Determine the (X, Y) coordinate at the center of the cell enclosing the given text.  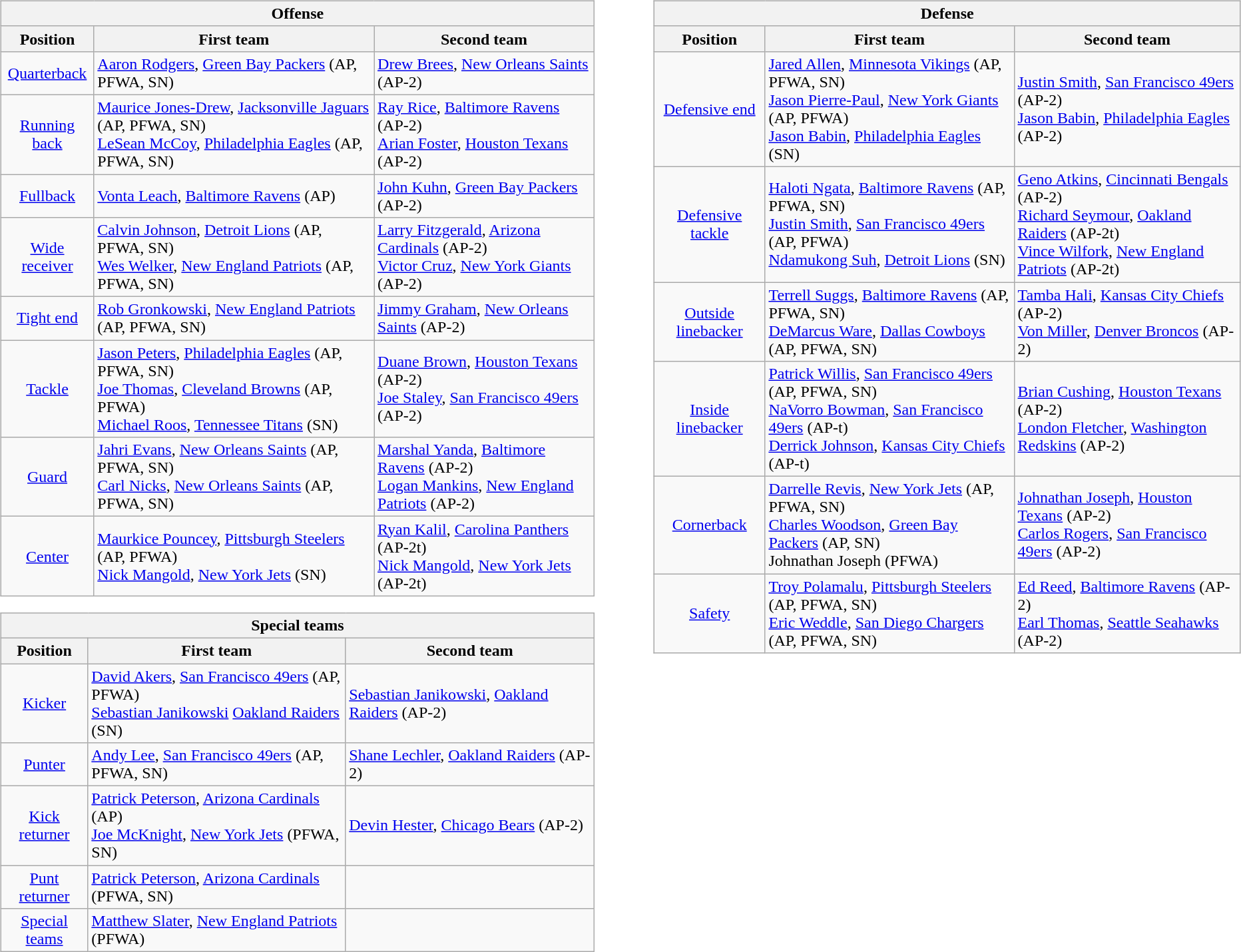
Devin Hester, Chicago Bears (AP-2) (470, 826)
Shane Lechler, Oakland Raiders (AP-2) (470, 764)
Patrick Willis, San Francisco 49ers (AP, PFWA, SN) NaVorro Bowman, San Francisco 49ers (AP-t) Derrick Johnson, Kansas City Chiefs (AP-t) (889, 419)
Center (47, 557)
Outside linebacker (710, 322)
Maurice Jones-Drew, Jacksonville Jaguars (AP, PFWA, SN)LeSean McCoy, Philadelphia Eagles (AP, PFWA, SN) (234, 134)
Ray Rice, Baltimore Ravens (AP-2)Arian Foster, Houston Texans (AP-2) (485, 134)
Justin Smith, San Francisco 49ers (AP-2) Jason Babin, Philadelphia Eagles (AP-2) (1127, 109)
Aaron Rodgers, Green Bay Packers (AP, PFWA, SN) (234, 73)
Sebastian Janikowski, Oakland Raiders (AP-2) (470, 703)
Running back (47, 134)
Maurkice Pouncey, Pittsburgh Steelers (AP, PFWA) Nick Mangold, New York Jets (SN) (234, 557)
Fullback (47, 196)
Brian Cushing, Houston Texans (AP-2) London Fletcher, Washington Redskins (AP-2) (1127, 419)
Matthew Slater, New England Patriots (PFWA) (217, 931)
Rob Gronkowski, New England Patriots (AP, PFWA, SN) (234, 318)
Offense (297, 13)
Tackle (47, 389)
Cornerback (710, 525)
Haloti Ngata, Baltimore Ravens (AP, PFWA, SN) Justin Smith, San Francisco 49ers (AP, PFWA) Ndamukong Suh, Detroit Lions (SN) (889, 224)
Geno Atkins, Cincinnati Bengals (AP-2) Richard Seymour, Oakland Raiders (AP-2t) Vince Wilfork, New England Patriots (AP-2t) (1127, 224)
Kicker (44, 703)
Punter (44, 764)
Kick returner (44, 826)
Terrell Suggs, Baltimore Ravens (AP, PFWA, SN) DeMarcus Ware, Dallas Cowboys (AP, PFWA, SN) (889, 322)
Inside linebacker (710, 419)
Jason Peters, Philadelphia Eagles (AP, PFWA, SN)Joe Thomas, Cleveland Browns (AP, PFWA)Michael Roos, Tennessee Titans (SN) (234, 389)
Patrick Peterson, Arizona Cardinals (PFWA, SN) (217, 887)
Jared Allen, Minnesota Vikings (AP, PFWA, SN) Jason Pierre-Paul, New York Giants (AP, PFWA) Jason Babin, Philadelphia Eagles (SN) (889, 109)
Jimmy Graham, New Orleans Saints (AP-2) (485, 318)
Wide receiver (47, 257)
Marshal Yanda, Baltimore Ravens (AP-2)Logan Mankins, New England Patriots (AP-2) (485, 477)
Defensive tackle (710, 224)
Safety (710, 614)
Johnathan Joseph, Houston Texans (AP-2) Carlos Rogers, San Francisco 49ers (AP-2) (1127, 525)
Larry Fitzgerald, Arizona Cardinals (AP-2) Victor Cruz, New York Giants (AP-2) (485, 257)
Ed Reed, Baltimore Ravens (AP-2) Earl Thomas, Seattle Seahawks (AP-2) (1127, 614)
Tight end (47, 318)
Defense (947, 13)
Patrick Peterson, Arizona Cardinals (AP) Joe McKnight, New York Jets (PFWA, SN) (217, 826)
Punt returner (44, 887)
Quarterback (47, 73)
Tamba Hali, Kansas City Chiefs (AP-2) Von Miller, Denver Broncos (AP-2) (1127, 322)
Drew Brees, New Orleans Saints (AP-2) (485, 73)
Ryan Kalil, Carolina Panthers (AP-2t) Nick Mangold, New York Jets (AP-2t) (485, 557)
Duane Brown, Houston Texans (AP-2) Joe Staley, San Francisco 49ers (AP-2) (485, 389)
Defensive end (710, 109)
Troy Polamalu, Pittsburgh Steelers (AP, PFWA, SN) Eric Weddle, San Diego Chargers (AP, PFWA, SN) (889, 614)
Guard (47, 477)
Vonta Leach, Baltimore Ravens (AP) (234, 196)
John Kuhn, Green Bay Packers (AP-2) (485, 196)
Andy Lee, San Francisco 49ers (AP, PFWA, SN) (217, 764)
Jahri Evans, New Orleans Saints (AP, PFWA, SN) Carl Nicks, New Orleans Saints (AP, PFWA, SN) (234, 477)
David Akers, San Francisco 49ers (AP, PFWA) Sebastian Janikowski Oakland Raiders (SN) (217, 703)
Darrelle Revis, New York Jets (AP, PFWA, SN) Charles Woodson, Green Bay Packers (AP, SN) Johnathan Joseph (PFWA) (889, 525)
Calvin Johnson, Detroit Lions (AP, PFWA, SN)Wes Welker, New England Patriots (AP, PFWA, SN) (234, 257)
